Extract the [X, Y] coordinate from the center of the cell holding the provided text.  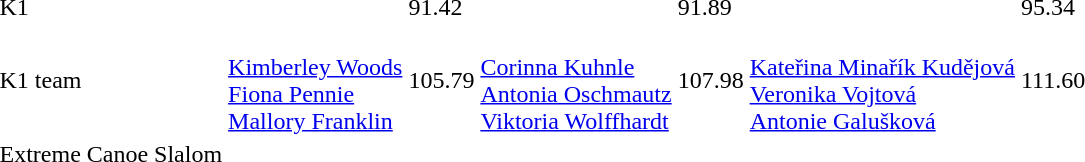
Kimberley WoodsFiona PennieMallory Franklin [316, 80]
Kateřina Minařík KudějováVeronika VojtováAntonie Galušková [882, 80]
Corinna KuhnleAntonia OschmautzViktoria Wolffhardt [576, 80]
107.98 [710, 80]
105.79 [442, 80]
